Scan for the cell matching the given text and deliver its [X, Y] coordinate at center. 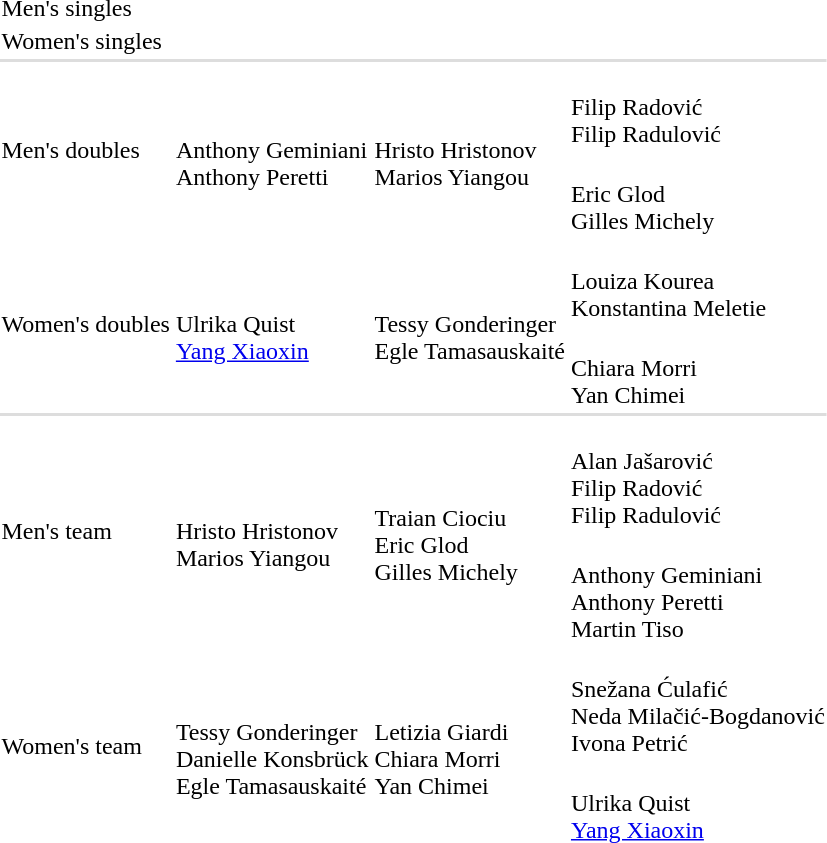
Women's doubles [86, 324]
Chiara MorriYan Chimei [698, 368]
Men's team [86, 532]
Eric GlodGilles Michely [698, 194]
Louiza KoureaKonstantina Meletie [698, 281]
Tessy GonderingerEgle Tamasauskaité [470, 324]
Alan JašarovićFilip RadovićFilip Radulović [698, 474]
Snežana ĆulafićNeda Milačić-BogdanovićIvona Petrić [698, 702]
Women's singles [86, 41]
Anthony GeminianiAnthony PerettiMartin Tiso [698, 588]
Filip RadovićFilip Radulović [698, 107]
Men's doubles [86, 150]
Anthony GeminianiAnthony Peretti [272, 150]
Traian CiociuEric GlodGilles Michely [470, 532]
Ulrika QuistYang Xiaoxin [272, 324]
